From the cell containing the given text, extract its center point as (x, y) coordinate. 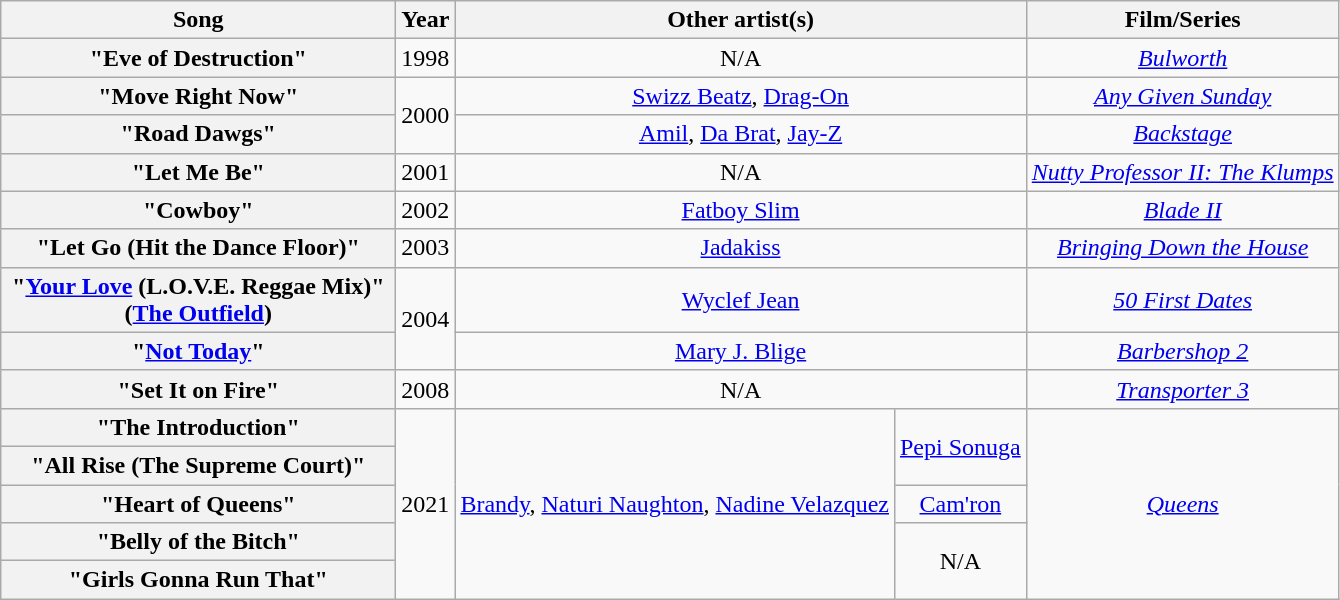
2001 (426, 172)
"Road Dawgs" (198, 134)
"Belly of the Bitch" (198, 542)
"Set It on Fire" (198, 389)
"The Introduction" (198, 427)
"Let Me Be" (198, 172)
Backstage (1182, 134)
Bulworth (1182, 58)
Barbershop 2 (1182, 351)
Queens (1182, 503)
Any Given Sunday (1182, 96)
"All Rise (The Supreme Court)" (198, 465)
Film/Series (1182, 20)
Mary J. Blige (740, 351)
Fatboy Slim (740, 210)
Bringing Down the House (1182, 248)
2002 (426, 210)
"Not Today" (198, 351)
Amil, Da Brat, Jay-Z (740, 134)
Jadakiss (740, 248)
"Let Go (Hit the Dance Floor)" (198, 248)
50 First Dates (1182, 300)
2021 (426, 503)
2008 (426, 389)
Other artist(s) (740, 20)
"Girls Gonna Run That" (198, 580)
Pepi Sonuga (960, 446)
Nutty Professor II: The Klumps (1182, 172)
"Heart of Queens" (198, 503)
Year (426, 20)
2004 (426, 318)
"Cowboy" (198, 210)
Swizz Beatz, Drag-On (740, 96)
"Eve of Destruction" (198, 58)
2000 (426, 115)
Blade II (1182, 210)
Wyclef Jean (740, 300)
Brandy, Naturi Naughton, Nadine Velazquez (675, 503)
"Your Love (L.O.V.E. Reggae Mix)" (The Outfield) (198, 300)
Cam'ron (960, 503)
2003 (426, 248)
1998 (426, 58)
Transporter 3 (1182, 389)
Song (198, 20)
"Move Right Now" (198, 96)
